Pinpoint the cell where the given text exists, returning its (x, y) midpoint coordinate. 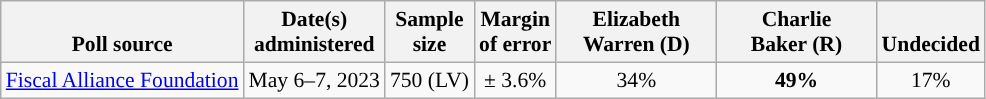
Fiscal Alliance Foundation (122, 80)
Date(s)administered (314, 32)
49% (796, 80)
Marginof error (515, 32)
± 3.6% (515, 80)
May 6–7, 2023 (314, 80)
CharlieBaker (R) (796, 32)
Undecided (931, 32)
ElizabethWarren (D) (636, 32)
Samplesize (430, 32)
34% (636, 80)
750 (LV) (430, 80)
17% (931, 80)
Poll source (122, 32)
